Capture the cell that displays the provided text and extract its (x, y) central coordinate. 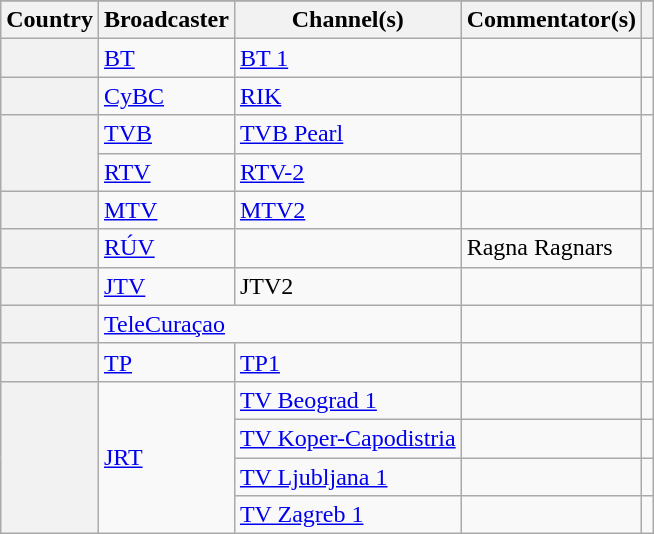
RTV (166, 172)
BT 1 (348, 58)
RTV-2 (348, 172)
JRT (166, 457)
JTV (166, 286)
MTV2 (348, 210)
TV Beograd 1 (348, 400)
RIK (348, 96)
TP (166, 362)
TVB (166, 134)
Country (50, 20)
Commentator(s) (551, 20)
Channel(s) (348, 20)
Ragna Ragnars (551, 248)
TV Zagreb 1 (348, 515)
RÚV (166, 248)
TP1 (348, 362)
TV Koper-Capodistria (348, 438)
TeleCuraçao (280, 324)
TVB Pearl (348, 134)
MTV (166, 210)
JTV2 (348, 286)
BT (166, 58)
CyBC (166, 96)
Broadcaster (166, 20)
TV Ljubljana 1 (348, 477)
